Search for the cell housing the specified text and yield its [X, Y] center coordinate. 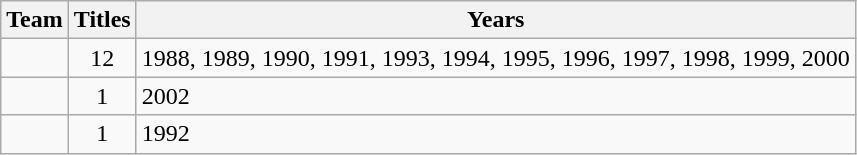
Titles [102, 20]
12 [102, 58]
Team [35, 20]
1992 [496, 134]
1988, 1989, 1990, 1991, 1993, 1994, 1995, 1996, 1997, 1998, 1999, 2000 [496, 58]
2002 [496, 96]
Years [496, 20]
